Output the [x, y] coordinate of the center of the cell containing the given text.  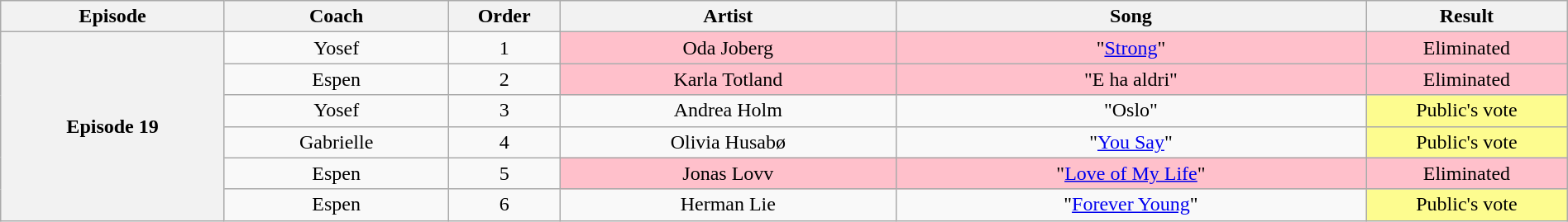
Episode [112, 17]
6 [504, 205]
Gabrielle [336, 142]
Herman Lie [728, 205]
Order [504, 17]
"You Say" [1131, 142]
Andrea Holm [728, 111]
"Oslo" [1131, 111]
4 [504, 142]
2 [504, 79]
Song [1131, 17]
Jonas Lovv [728, 173]
"Forever Young" [1131, 205]
Episode 19 [112, 126]
Oda Joberg [728, 48]
Coach [336, 17]
1 [504, 48]
Artist [728, 17]
"Strong" [1131, 48]
3 [504, 111]
5 [504, 173]
"Love of My Life" [1131, 173]
Karla Totland [728, 79]
"E ha aldri" [1131, 79]
Result [1467, 17]
Olivia Husabø [728, 142]
